From the cell containing the given text, extract its center point as (x, y) coordinate. 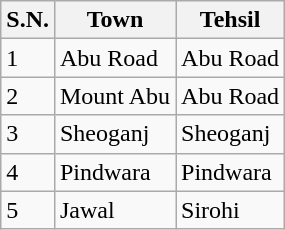
Jawal (114, 210)
2 (28, 96)
4 (28, 172)
Mount Abu (114, 96)
Sirohi (230, 210)
Tehsil (230, 20)
S.N. (28, 20)
Town (114, 20)
1 (28, 58)
5 (28, 210)
3 (28, 134)
